Find where the given text appears and provide that cell's center as [X, Y] coordinate. 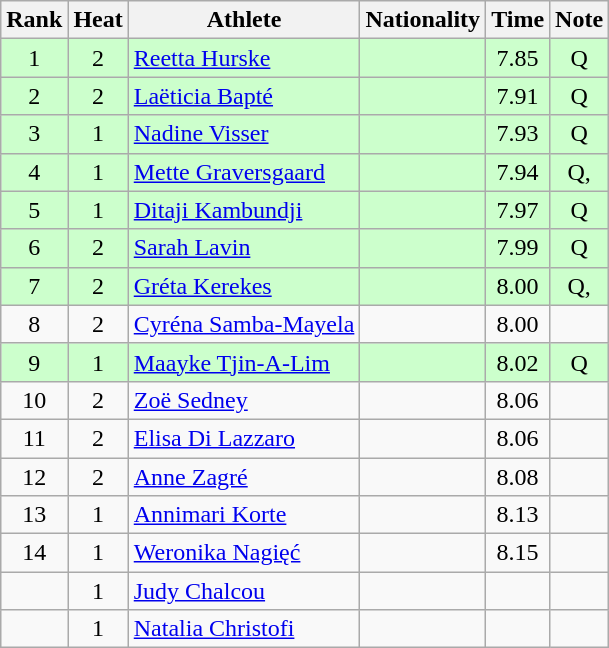
7.91 [518, 96]
Weronika Nagięć [244, 553]
Sarah Lavin [244, 248]
3 [34, 134]
Judy Chalcou [244, 591]
Mette Graversgaard [244, 172]
6 [34, 248]
Laëticia Bapté [244, 96]
11 [34, 438]
Time [518, 20]
Elisa Di Lazzaro [244, 438]
7.99 [518, 248]
Athlete [244, 20]
Nationality [423, 20]
Maayke Tjin-A-Lim [244, 362]
Note [580, 20]
8.13 [518, 515]
Anne Zagré [244, 477]
8.02 [518, 362]
10 [34, 400]
Zoë Sedney [244, 400]
8.15 [518, 553]
Natalia Christofi [244, 629]
Reetta Hurske [244, 58]
7.97 [518, 210]
7 [34, 286]
4 [34, 172]
Annimari Korte [244, 515]
Gréta Kerekes [244, 286]
9 [34, 362]
14 [34, 553]
8.08 [518, 477]
Ditaji Kambundji [244, 210]
13 [34, 515]
7.94 [518, 172]
Cyréna Samba-Mayela [244, 324]
Rank [34, 20]
7.93 [518, 134]
Heat [98, 20]
12 [34, 477]
8 [34, 324]
7.85 [518, 58]
Nadine Visser [244, 134]
5 [34, 210]
